Extract the (X, Y) coordinate from the center of the cell holding the provided text.  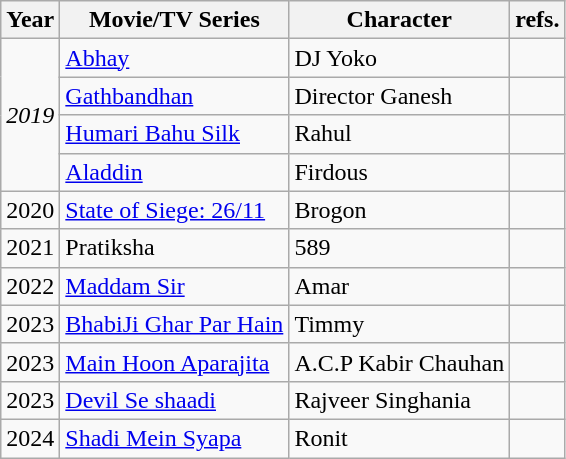
2024 (30, 438)
Timmy (400, 324)
Abhay (174, 58)
Brogon (400, 210)
2022 (30, 286)
A.C.P Kabir Chauhan (400, 362)
Character (400, 20)
Rajveer Singhania (400, 400)
589 (400, 248)
Director Ganesh (400, 96)
Humari Bahu Silk (174, 134)
Pratiksha (174, 248)
Main Hoon Aparajita (174, 362)
BhabiJi Ghar Par Hain (174, 324)
State of Siege: 26/11 (174, 210)
2019 (30, 115)
Gathbandhan (174, 96)
Firdous (400, 172)
2021 (30, 248)
Aladdin (174, 172)
Maddam Sir (174, 286)
Rahul (400, 134)
2020 (30, 210)
Shadi Mein Syapa (174, 438)
Ronit (400, 438)
Devil Se shaadi (174, 400)
Year (30, 20)
Movie/TV Series (174, 20)
Amar (400, 286)
refs. (538, 20)
DJ Yoko (400, 58)
